Return the (X, Y) coordinate for the center point of the cell that contains the specified text.  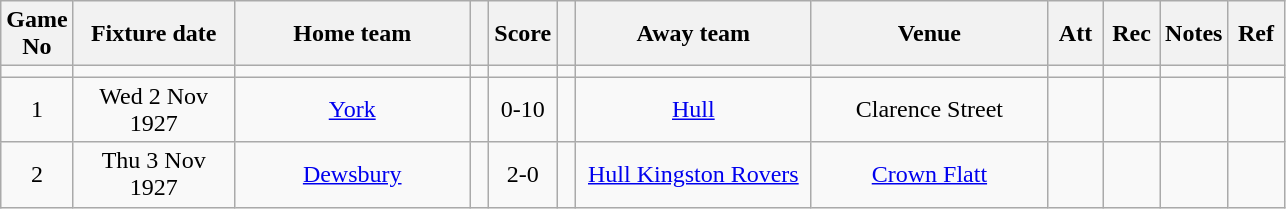
2-0 (523, 174)
Hull (693, 110)
Crown Flatt (929, 174)
Dewsbury (352, 174)
Thu 3 Nov 1927 (154, 174)
Rec (1132, 34)
Game No (37, 34)
1 (37, 110)
Wed 2 Nov 1927 (154, 110)
Att (1075, 34)
Home team (352, 34)
Venue (929, 34)
2 (37, 174)
Hull Kingston Rovers (693, 174)
Fixture date (154, 34)
York (352, 110)
Away team (693, 34)
Clarence Street (929, 110)
Notes (1194, 34)
0-10 (523, 110)
Score (523, 34)
Ref (1256, 34)
